Extract the (x, y) coordinate from the center of the cell holding the provided text.  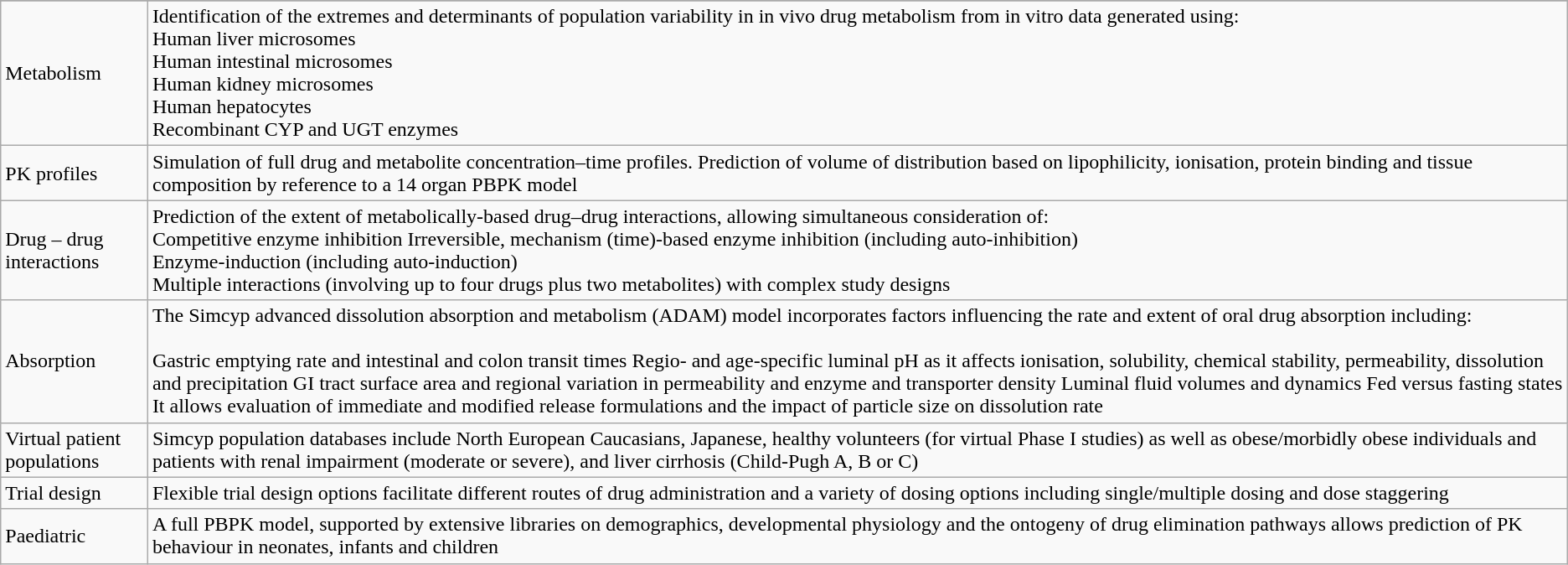
Virtual patient populations (75, 449)
Trial design (75, 493)
Metabolism (75, 74)
Absorption (75, 361)
Paediatric (75, 536)
Drug – drug interactions (75, 250)
PK profiles (75, 173)
